Determine the [X, Y] coordinate at the center of the cell enclosing the given text.  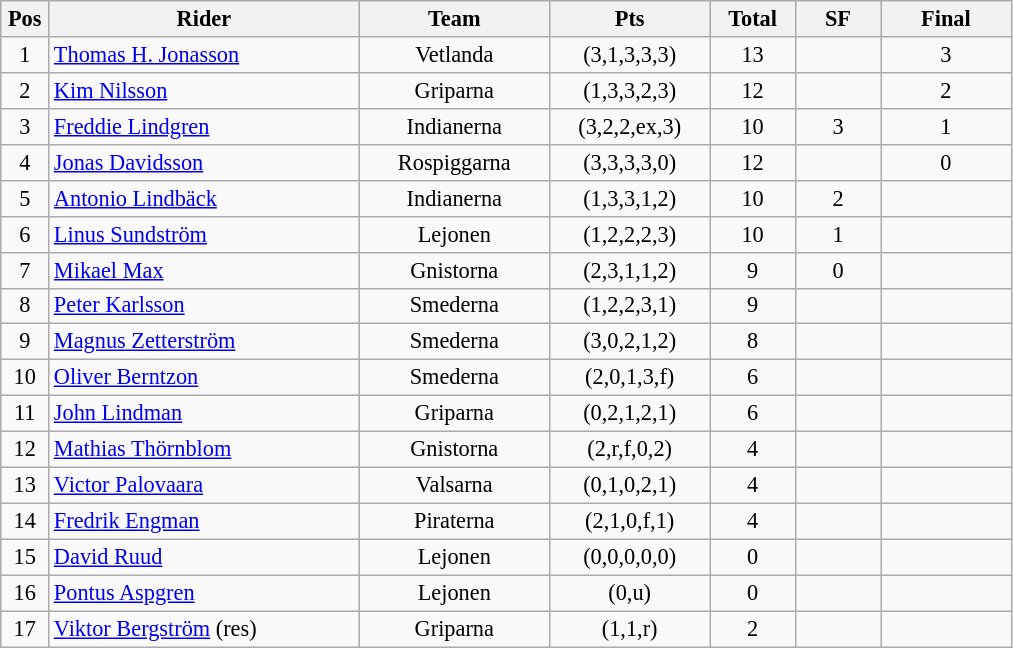
(0,1,0,2,1) [629, 485]
16 [25, 593]
Viktor Bergström (res) [204, 629]
(0,u) [629, 593]
Final [946, 19]
Rider [204, 19]
11 [25, 414]
(1,1,r) [629, 629]
(3,1,3,3,3) [629, 55]
John Lindman [204, 414]
(1,3,3,2,3) [629, 90]
Vetlanda [454, 55]
(0,2,1,2,1) [629, 414]
(2,1,0,f,1) [629, 521]
Antonio Lindbäck [204, 198]
Linus Sundström [204, 234]
(0,0,0,0,0) [629, 557]
(1,2,2,2,3) [629, 234]
Fredrik Engman [204, 521]
Valsarna [454, 485]
(2,0,1,3,f) [629, 378]
Rospiggarna [454, 162]
Jonas Davidsson [204, 162]
Kim Nilsson [204, 90]
Pontus Aspgren [204, 593]
7 [25, 270]
Pts [629, 19]
(3,3,3,3,0) [629, 162]
Team [454, 19]
Magnus Zetterström [204, 342]
(2,r,f,0,2) [629, 450]
Total [752, 19]
(1,3,3,1,2) [629, 198]
(3,0,2,1,2) [629, 342]
Pos [25, 19]
(3,2,2,ex,3) [629, 126]
17 [25, 629]
15 [25, 557]
Peter Karlsson [204, 306]
Mathias Thörnblom [204, 450]
Oliver Berntzon [204, 378]
14 [25, 521]
Victor Palovaara [204, 485]
Piraterna [454, 521]
(2,3,1,1,2) [629, 270]
David Ruud [204, 557]
Mikael Max [204, 270]
(1,2,2,3,1) [629, 306]
Freddie Lindgren [204, 126]
5 [25, 198]
SF [838, 19]
Thomas H. Jonasson [204, 55]
